Extract the (X, Y) coordinate from the center of the cell holding the provided text.  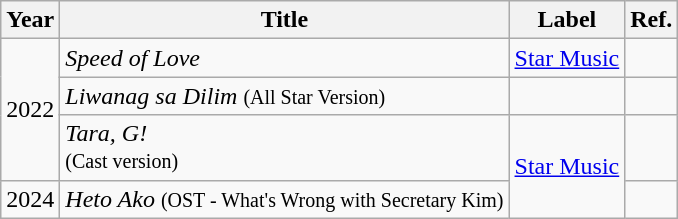
Title (284, 20)
Label (567, 20)
Heto Ako (OST - What's Wrong with Secretary Kim) (284, 199)
Tara, G!(Cast version) (284, 148)
Ref. (652, 20)
Liwanag sa Dilim (All Star Version) (284, 96)
2022 (30, 110)
2024 (30, 199)
Year (30, 20)
Speed of Love (284, 58)
